Scan for the cell matching the given text and deliver its [X, Y] coordinate at center. 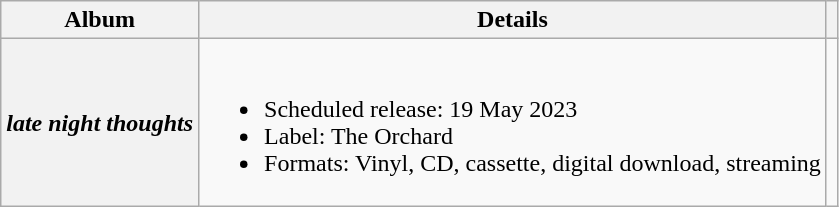
Album [100, 20]
late night thoughts [100, 122]
Scheduled release: 19 May 2023Label: The OrchardFormats: Vinyl, CD, cassette, digital download, streaming [513, 122]
Details [513, 20]
